Return (x, y) of the center of cell containing provided text 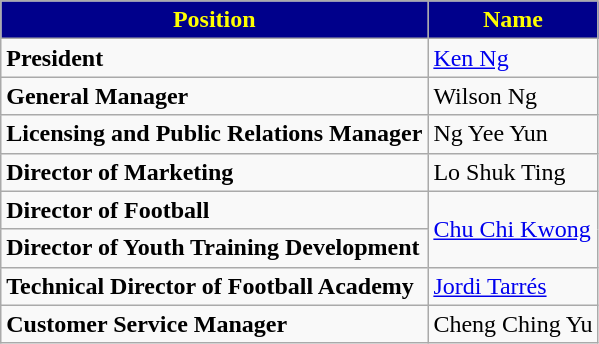
President (214, 58)
Jordi Tarrés (513, 286)
Wilson Ng (513, 96)
Ken Ng (513, 58)
Cheng Ching Yu (513, 324)
Director of Marketing (214, 172)
Director of Youth Training Development (214, 248)
Technical Director of Football Academy (214, 286)
Licensing and Public Relations Manager (214, 134)
General Manager (214, 96)
Name (513, 20)
Director of Football (214, 210)
Position (214, 20)
Lo Shuk Ting (513, 172)
Chu Chi Kwong (513, 229)
Ng Yee Yun (513, 134)
Customer Service Manager (214, 324)
